From the cell containing the given text, extract its center point as [x, y] coordinate. 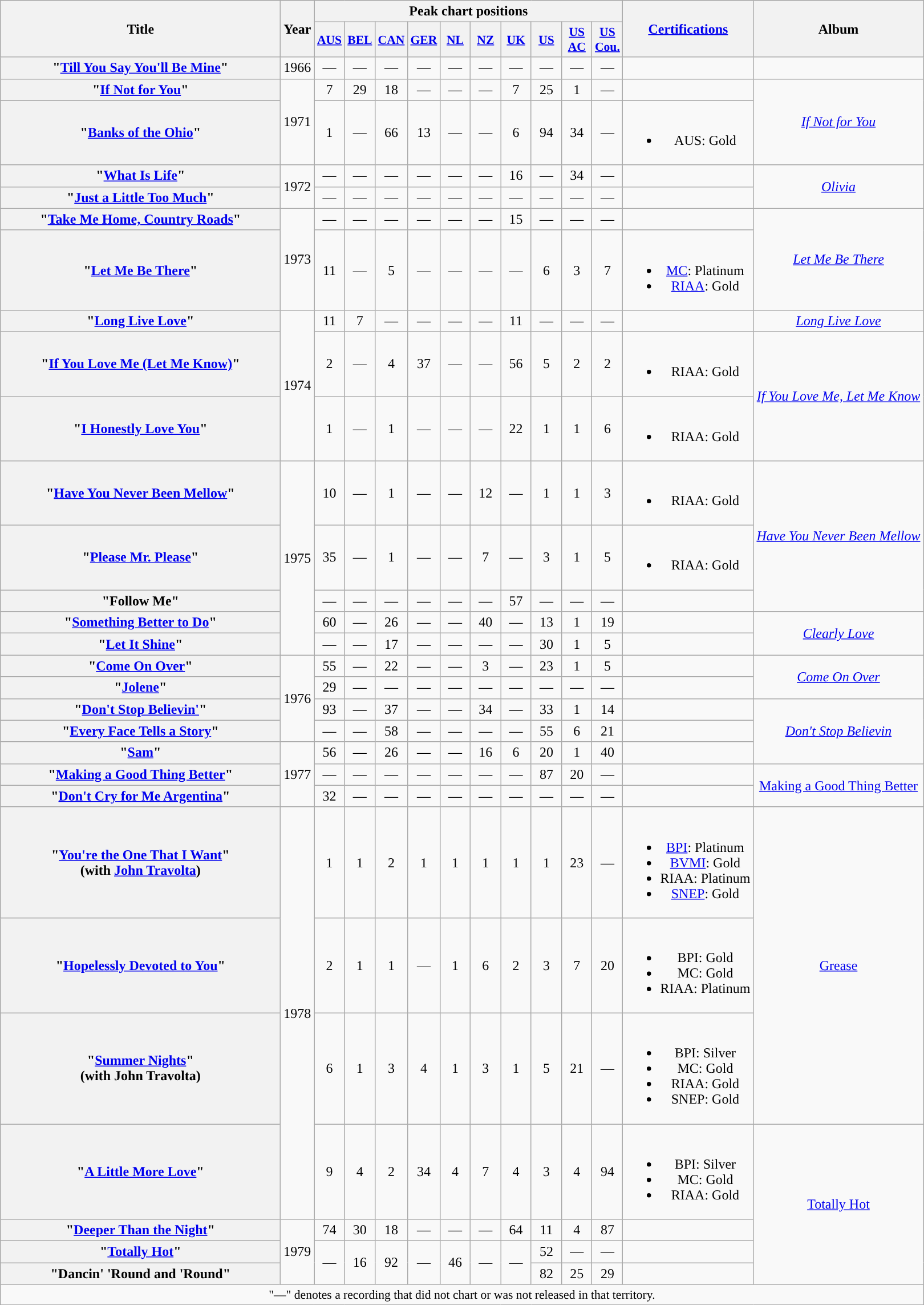
"A Little More Love" [140, 1172]
"If You Love Me (Let Me Know)" [140, 364]
1975 [298, 558]
Come On Over [838, 677]
"Dancin' 'Round and 'Round" [140, 1274]
"Please Mr. Please" [140, 558]
Grease [838, 965]
Olivia [838, 187]
"Banks of the Ohio" [140, 132]
19 [607, 623]
"Don't Stop Believin'" [140, 709]
1976 [298, 698]
64 [516, 1230]
"Let It Shine" [140, 644]
"—" denotes a recording that did not chart or was not released in that territory. [462, 1295]
9 [330, 1172]
MC: PlatinumRIAA: Gold [688, 270]
USAC [577, 40]
If You Love Me, Let Me Know [838, 396]
AUS [330, 40]
"Summer Nights"(with John Travolta) [140, 1068]
15 [516, 219]
Don't Stop Believin [838, 731]
"Follow Me" [140, 601]
UK [516, 40]
1974 [298, 385]
10 [330, 493]
"Have You Never Been Mellow" [140, 493]
"Come On Over" [140, 666]
"Till You Say You'll Be Mine" [140, 68]
66 [391, 132]
1971 [298, 122]
Have You Never Been Mellow [838, 536]
If Not for You [838, 122]
BEL [359, 40]
Peak chart positions [469, 11]
BPI: SilverMC: GoldRIAA: Gold [688, 1172]
US [546, 40]
1966 [298, 68]
17 [391, 644]
"Every Face Tells a Story" [140, 731]
"Deeper Than the Night" [140, 1230]
NZ [486, 40]
AUS: Gold [688, 132]
12 [486, 493]
GER [423, 40]
"Jolene" [140, 688]
1977 [298, 774]
1973 [298, 259]
"Making a Good Thing Better" [140, 774]
BPI: PlatinumBVMI: GoldRIAA: PlatinumSNEP: Gold [688, 862]
1979 [298, 1252]
74 [330, 1230]
"I Honestly Love You" [140, 428]
93 [330, 709]
"Don't Cry for Me Argentina" [140, 796]
Totally Hot [838, 1204]
BPI: GoldMC: GoldRIAA: Platinum [688, 965]
"You're the One That I Want"(with John Travolta) [140, 862]
"Something Better to Do" [140, 623]
60 [330, 623]
NL [455, 40]
"Take Me Home, Country Roads" [140, 219]
58 [391, 731]
"If Not for You" [140, 90]
32 [330, 796]
"Just a Little Too Much" [140, 197]
CAN [391, 40]
USCou. [607, 40]
57 [516, 601]
Title [140, 29]
BPI: SilverMC: GoldRIAA: GoldSNEP: Gold [688, 1068]
Clearly Love [838, 633]
33 [546, 709]
"Hopelessly Devoted to You" [140, 965]
35 [330, 558]
"Let Me Be There" [140, 270]
1978 [298, 1013]
82 [546, 1274]
"What Is Life" [140, 176]
Let Me Be There [838, 259]
"Long Live Love" [140, 321]
14 [607, 709]
Certifications [688, 29]
"Sam" [140, 753]
Album [838, 29]
Making a Good Thing Better [838, 785]
92 [391, 1263]
46 [455, 1263]
Year [298, 29]
52 [546, 1252]
"Totally Hot" [140, 1252]
Long Live Love [838, 321]
1972 [298, 187]
